Extract the (X, Y) coordinate from the center of the cell holding the provided text.  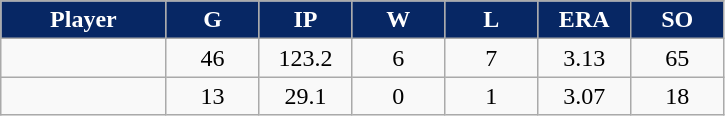
IP (306, 20)
3.13 (584, 58)
0 (398, 96)
29.1 (306, 96)
G (212, 20)
W (398, 20)
6 (398, 58)
Player (84, 20)
123.2 (306, 58)
46 (212, 58)
3.07 (584, 96)
1 (492, 96)
13 (212, 96)
65 (678, 58)
SO (678, 20)
18 (678, 96)
L (492, 20)
ERA (584, 20)
7 (492, 58)
